Locate the cell with the specified text and output its (x, y) center coordinate. 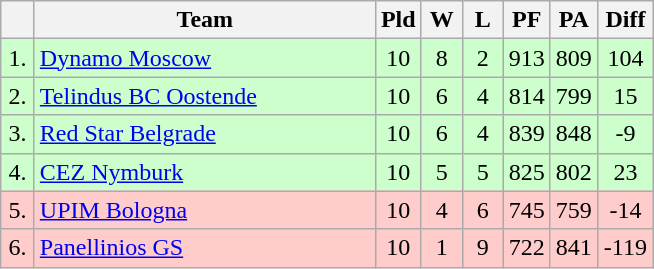
745 (526, 210)
PA (574, 20)
UPIM Bologna (204, 210)
Pld (398, 20)
L (482, 20)
Red Star Belgrade (204, 134)
6. (18, 248)
2. (18, 96)
802 (574, 172)
Diff (625, 20)
5. (18, 210)
722 (526, 248)
8 (442, 58)
814 (526, 96)
759 (574, 210)
1. (18, 58)
839 (526, 134)
799 (574, 96)
825 (526, 172)
4. (18, 172)
23 (625, 172)
-119 (625, 248)
3. (18, 134)
841 (574, 248)
Panellinios GS (204, 248)
9 (482, 248)
W (442, 20)
PF (526, 20)
1 (442, 248)
15 (625, 96)
848 (574, 134)
Telindus BC Oostende (204, 96)
Team (204, 20)
CEZ Nymburk (204, 172)
809 (574, 58)
-9 (625, 134)
Dynamo Moscow (204, 58)
-14 (625, 210)
104 (625, 58)
2 (482, 58)
913 (526, 58)
